Capture the cell that displays the provided text and extract its (X, Y) central coordinate. 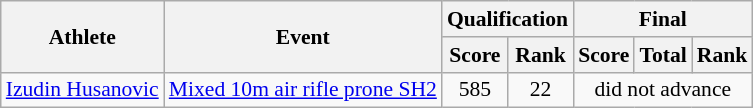
22 (540, 90)
did not advance (662, 90)
585 (475, 90)
Izudin Husanovic (82, 90)
Final (662, 19)
Total (662, 55)
Event (303, 36)
Athlete (82, 36)
Qualification (508, 19)
Mixed 10m air rifle prone SH2 (303, 90)
